Provide the (x, y) coordinate of the cell's center where the given text is located.  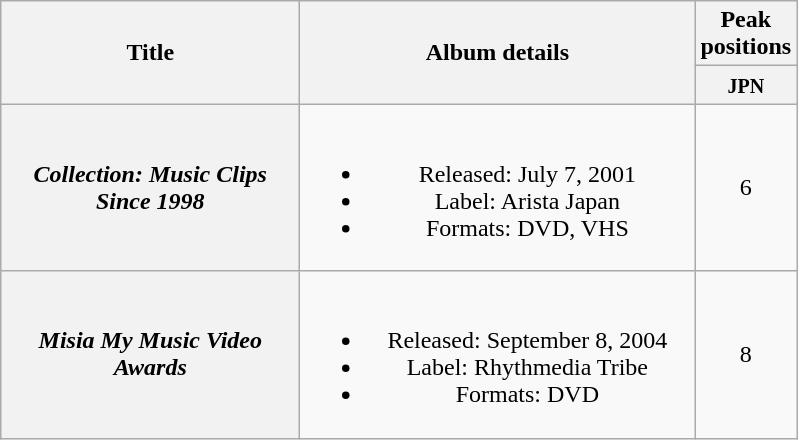
Title (150, 52)
JPN (746, 85)
Peak positions (746, 34)
6 (746, 188)
Album details (498, 52)
Misia My Music Video Awards (150, 354)
Released: July 7, 2001Label: Arista JapanFormats: DVD, VHS (498, 188)
Collection: Music Clips Since 1998 (150, 188)
Released: September 8, 2004Label: Rhythmedia TribeFormats: DVD (498, 354)
8 (746, 354)
